Detect which cell encompasses the target text, then output its [X, Y] center coordinate. 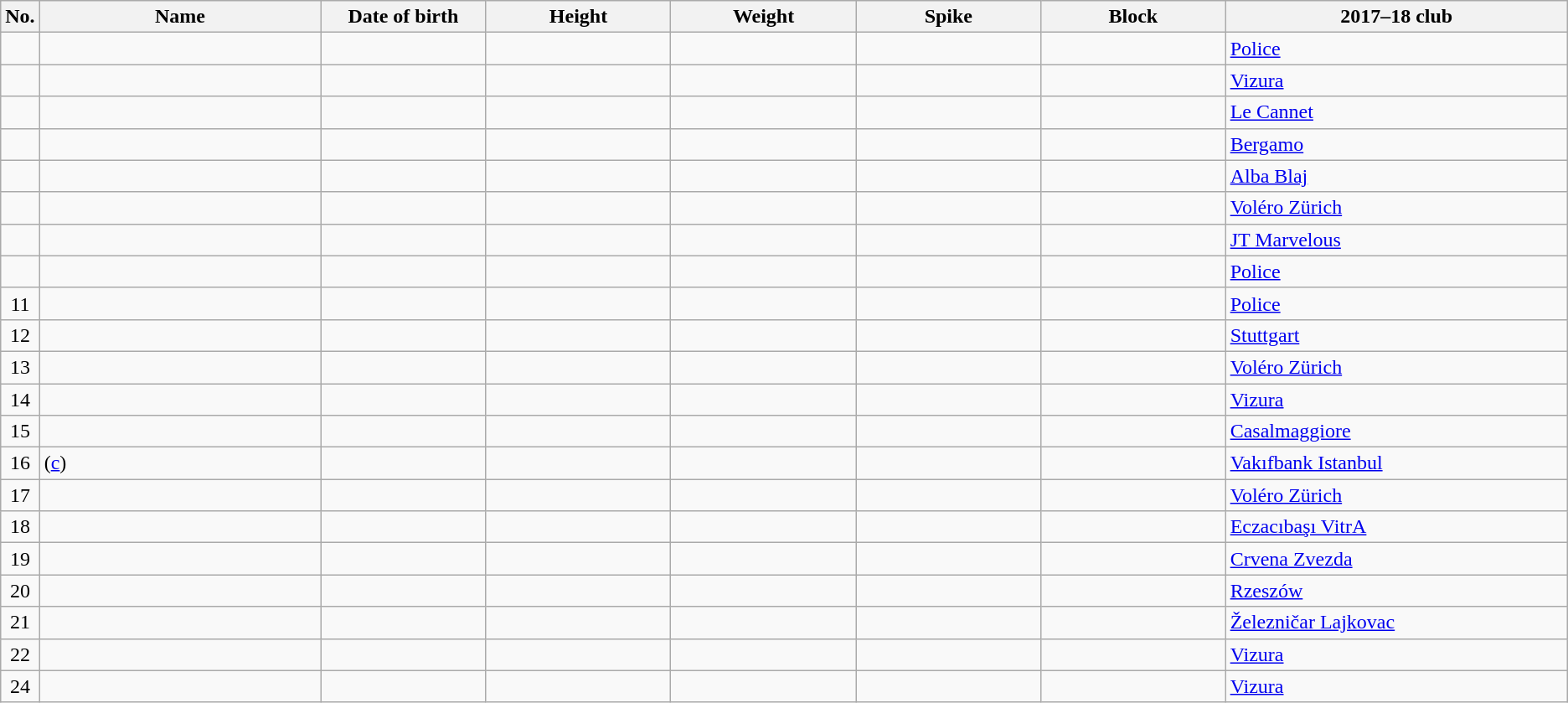
Crvena Zvezda [1396, 559]
Spike [948, 17]
Železničar Lajkovac [1396, 623]
Casalmaggiore [1396, 432]
Stuttgart [1396, 335]
16 [20, 463]
13 [20, 367]
Name [180, 17]
21 [20, 623]
Eczacıbaşı VitrA [1396, 527]
JT Marvelous [1396, 240]
17 [20, 495]
Date of birth [404, 17]
19 [20, 559]
18 [20, 527]
(c) [180, 463]
15 [20, 432]
Le Cannet [1396, 112]
22 [20, 654]
Vakıfbank Istanbul [1396, 463]
24 [20, 686]
11 [20, 303]
No. [20, 17]
Block [1134, 17]
20 [20, 591]
Alba Blaj [1396, 176]
Height [578, 17]
14 [20, 400]
Weight [764, 17]
12 [20, 335]
2017–18 club [1396, 17]
Bergamo [1396, 144]
Rzeszów [1396, 591]
